Capture the cell that displays the provided text and extract its (x, y) central coordinate. 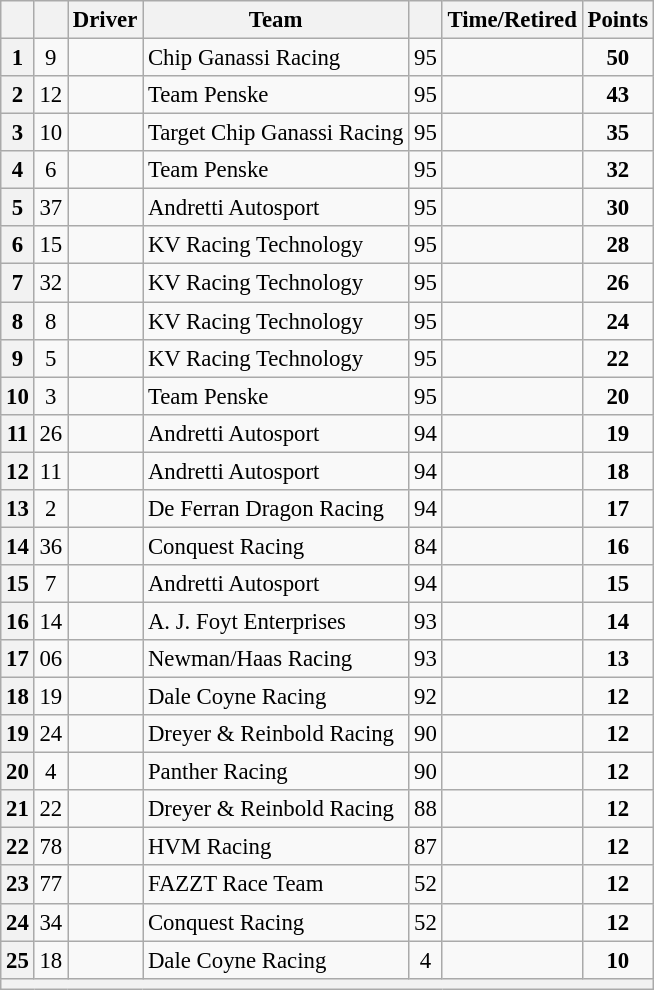
23 (18, 885)
FAZZT Race Team (276, 885)
1 (18, 58)
A. J. Foyt Enterprises (276, 621)
30 (618, 208)
Driver (106, 20)
88 (426, 809)
25 (18, 960)
21 (18, 809)
78 (50, 847)
Chip Ganassi Racing (276, 58)
77 (50, 885)
84 (426, 546)
28 (618, 245)
34 (50, 922)
35 (618, 133)
87 (426, 847)
Team (276, 20)
92 (426, 697)
36 (50, 546)
Target Chip Ganassi Racing (276, 133)
Points (618, 20)
Newman/Haas Racing (276, 659)
De Ferran Dragon Racing (276, 509)
Time/Retired (512, 20)
43 (618, 95)
06 (50, 659)
Panther Racing (276, 772)
37 (50, 208)
HVM Racing (276, 847)
50 (618, 58)
